Detect which cell encompasses the target text, then output its [x, y] center coordinate. 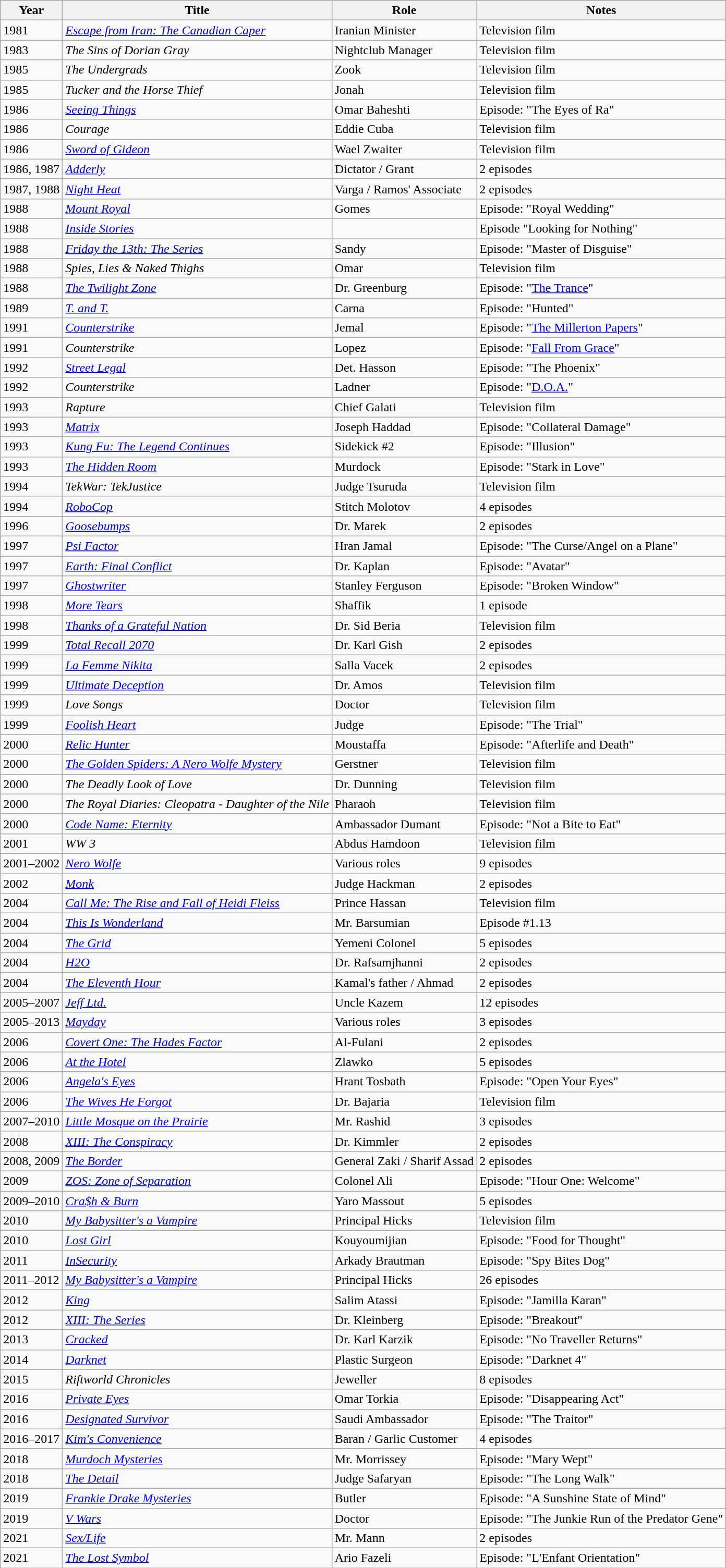
Eddie Cuba [404, 129]
Mr. Barsumian [404, 923]
The Golden Spiders: A Nero Wolfe Mystery [197, 764]
2005–2007 [31, 1002]
Saudi Ambassador [404, 1419]
Cracked [197, 1340]
Yemeni Colonel [404, 943]
XIII: The Conspiracy [197, 1141]
Yaro Massout [404, 1200]
Gomes [404, 209]
Monk [197, 884]
Butler [404, 1498]
Episode: "Illusion" [601, 447]
Uncle Kazem [404, 1002]
1989 [31, 308]
Episode: "A Sunshine State of Mind" [601, 1498]
Murdock [404, 467]
Ultimate Deception [197, 685]
The Detail [197, 1478]
At the Hotel [197, 1062]
The Royal Diaries: Cleopatra - Daughter of the Nile [197, 804]
The Twilight Zone [197, 288]
2005–2013 [31, 1022]
Ladner [404, 387]
Tucker and the Horse Thief [197, 90]
Ambassador Dumant [404, 824]
V Wars [197, 1518]
The Hidden Room [197, 467]
The Lost Symbol [197, 1558]
Plastic Surgeon [404, 1359]
Spies, Lies & Naked Thighs [197, 268]
This Is Wonderland [197, 923]
2009–2010 [31, 1200]
Pharaoh [404, 804]
2011–2012 [31, 1280]
Call Me: The Rise and Fall of Heidi Fleiss [197, 903]
Mount Royal [197, 209]
Episode: "The Millerton Papers" [601, 328]
Episode #1.13 [601, 923]
1 episode [601, 606]
Episode "Looking for Nothing" [601, 228]
Kouyoumijian [404, 1241]
Episode: "No Traveller Returns" [601, 1340]
Jeweller [404, 1379]
Nero Wolfe [197, 863]
Episode: "L'Enfant Orientation" [601, 1558]
Episode: "Mary Wept" [601, 1459]
Abdus Hamdoon [404, 843]
Goosebumps [197, 526]
Nightclub Manager [404, 50]
Episode: "The Phoenix" [601, 367]
Judge [404, 725]
Dr. Karl Gish [404, 645]
Jemal [404, 328]
Escape from Iran: The Canadian Caper [197, 30]
Sandy [404, 249]
InSecurity [197, 1260]
Dr. Karl Karzik [404, 1340]
2007–2010 [31, 1121]
Episode: "Hunted" [601, 308]
Night Heat [197, 189]
2013 [31, 1340]
2008 [31, 1141]
Episode: "The Eyes of Ra" [601, 109]
Dr. Kaplan [404, 566]
1981 [31, 30]
The Sins of Dorian Gray [197, 50]
Episode: "Jamilla Karan" [601, 1300]
More Tears [197, 606]
Episode: "The Trial" [601, 725]
Dr. Bajaria [404, 1101]
Darknet [197, 1359]
Jonah [404, 90]
ZOS: Zone of Separation [197, 1181]
Covert One: The Hades Factor [197, 1042]
Episode: "The Long Walk" [601, 1478]
Private Eyes [197, 1399]
12 episodes [601, 1002]
Lopez [404, 348]
Lost Girl [197, 1241]
The Border [197, 1161]
Dr. Kleinberg [404, 1320]
2008, 2009 [31, 1161]
Courage [197, 129]
Episode: "Open Your Eyes" [601, 1082]
Det. Hasson [404, 367]
Episode: "The Junkie Run of the Predator Gene" [601, 1518]
2009 [31, 1181]
TekWar: TekJustice [197, 486]
2002 [31, 884]
Episode: "The Curse/Angel on a Plane" [601, 546]
Episode: "The Traitor" [601, 1419]
Episode: "Darknet 4" [601, 1359]
Sidekick #2 [404, 447]
Episode: "Not a Bite to Eat" [601, 824]
Earth: Final Conflict [197, 566]
Episode: "The Trance" [601, 288]
Love Songs [197, 705]
The Deadly Look of Love [197, 784]
2016–2017 [31, 1439]
The Undergrads [197, 70]
Frankie Drake Mysteries [197, 1498]
Hrant Tosbath [404, 1082]
Kim's Convenience [197, 1439]
Episode: "Broken Window" [601, 586]
Shaffik [404, 606]
Ghostwriter [197, 586]
Dr. Marek [404, 526]
Episode: "Food for Thought" [601, 1241]
1983 [31, 50]
Year [31, 10]
Wael Zwaiter [404, 149]
Judge Tsuruda [404, 486]
Episode: "Disappearing Act" [601, 1399]
Friday the 13th: The Series [197, 249]
Jeff Ltd. [197, 1002]
Chief Galati [404, 407]
Inside Stories [197, 228]
Notes [601, 10]
La Femme Nikita [197, 665]
Salim Atassi [404, 1300]
Sword of Gideon [197, 149]
King [197, 1300]
Gerstner [404, 764]
Hran Jamal [404, 546]
8 episodes [601, 1379]
Zook [404, 70]
Role [404, 10]
Street Legal [197, 367]
2011 [31, 1260]
Sex/Life [197, 1538]
Dr. Rafsamjhanni [404, 963]
Salla Vacek [404, 665]
Colonel Ali [404, 1181]
Murdoch Mysteries [197, 1459]
The Wives He Forgot [197, 1101]
Episode: "Stark in Love" [601, 467]
Arkady Brautman [404, 1260]
Angela's Eyes [197, 1082]
1986, 1987 [31, 169]
Designated Survivor [197, 1419]
9 episodes [601, 863]
Episode: "Avatar" [601, 566]
1996 [31, 526]
Dr. Greenburg [404, 288]
Omar Baheshti [404, 109]
Title [197, 10]
Episode: "Royal Wedding" [601, 209]
Omar [404, 268]
XIII: The Series [197, 1320]
Thanks of a Grateful Nation [197, 626]
Episode: "Spy Bites Dog" [601, 1260]
The Eleventh Hour [197, 983]
Baran / Garlic Customer [404, 1439]
Mr. Mann [404, 1538]
Cra$h & Burn [197, 1200]
Episode: "Master of Disguise" [601, 249]
2001–2002 [31, 863]
Carna [404, 308]
Joseph Haddad [404, 427]
Kamal's father / Ahmad [404, 983]
Zlawko [404, 1062]
Psi Factor [197, 546]
Varga / Ramos' Associate [404, 189]
RoboCop [197, 506]
Seeing Things [197, 109]
2015 [31, 1379]
Omar Torkia [404, 1399]
General Zaki / Sharif Assad [404, 1161]
Dr. Dunning [404, 784]
Ario Fazeli [404, 1558]
Riftworld Chronicles [197, 1379]
Mr. Rashid [404, 1121]
Foolish Heart [197, 725]
Episode: "D.O.A." [601, 387]
Episode: "Breakout" [601, 1320]
2001 [31, 843]
Total Recall 2070 [197, 645]
WW 3 [197, 843]
Iranian Minister [404, 30]
Episode: "Collateral Damage" [601, 427]
Rapture [197, 407]
Dictator / Grant [404, 169]
Al-Fulani [404, 1042]
Judge Safaryan [404, 1478]
Little Mosque on the Prairie [197, 1121]
Dr. Kimmler [404, 1141]
Dr. Amos [404, 685]
Episode: "Hour One: Welcome" [601, 1181]
Stanley Ferguson [404, 586]
Relic Hunter [197, 744]
Prince Hassan [404, 903]
2014 [31, 1359]
H2O [197, 963]
The Grid [197, 943]
Episode: "Afterlife and Death" [601, 744]
Moustaffa [404, 744]
Mayday [197, 1022]
Episode: "Fall From Grace" [601, 348]
Matrix [197, 427]
Dr. Sid Beria [404, 626]
1987, 1988 [31, 189]
Stitch Molotov [404, 506]
T. and T. [197, 308]
Kung Fu: The Legend Continues [197, 447]
Mr. Morrissey [404, 1459]
Adderly [197, 169]
Code Name: Eternity [197, 824]
Judge Hackman [404, 884]
26 episodes [601, 1280]
